Identify which cell holds the provided text, then report its (X, Y) central coordinate. 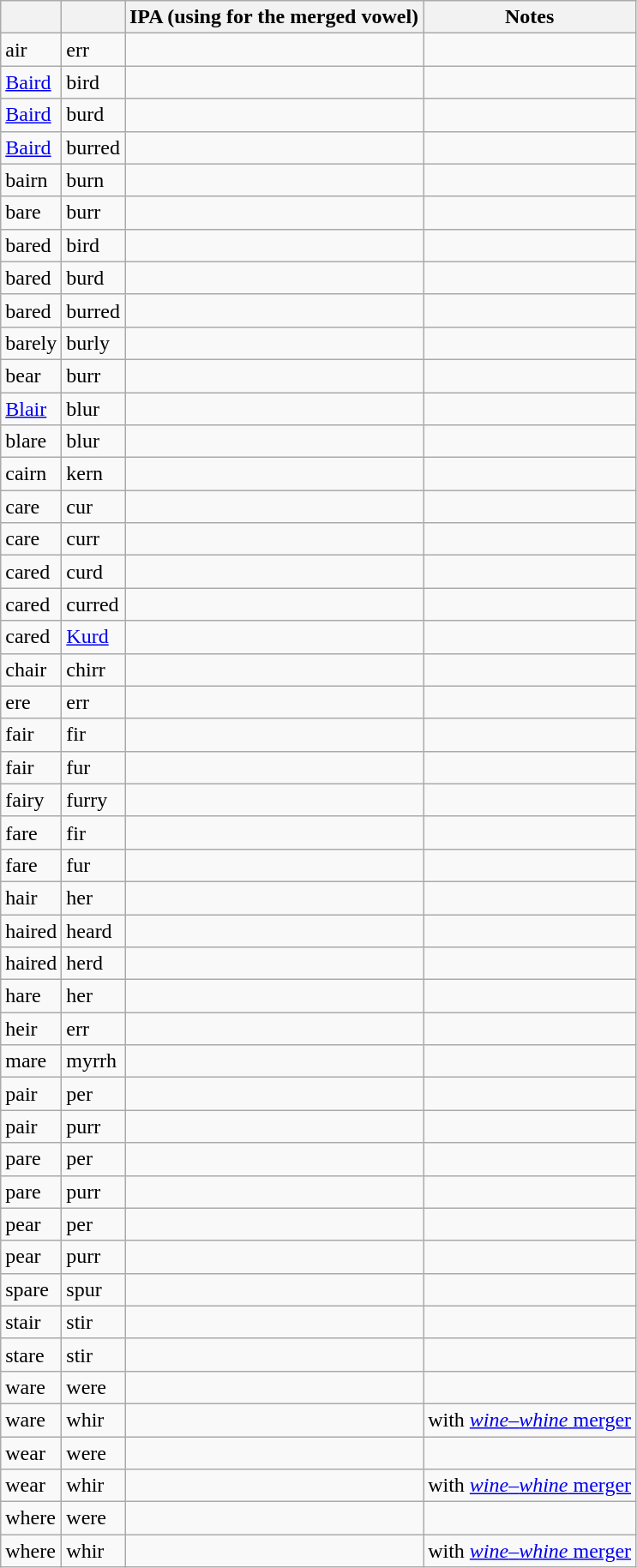
burly (93, 343)
hare (31, 996)
cur (93, 507)
spare (31, 1289)
kern (93, 474)
mare (31, 1061)
bairn (31, 180)
hair (31, 898)
stare (31, 1355)
chair (31, 670)
air (31, 50)
barely (31, 343)
Blair (31, 409)
curr (93, 539)
curred (93, 604)
stair (31, 1322)
myrrh (93, 1061)
herd (93, 964)
Notes (530, 17)
blare (31, 442)
burn (93, 180)
bear (31, 375)
Kurd (93, 637)
bare (31, 213)
chirr (93, 670)
curd (93, 572)
heard (93, 930)
furry (93, 800)
cairn (31, 474)
fairy (31, 800)
spur (93, 1289)
IPA (using for the merged vowel) (274, 17)
ere (31, 702)
heir (31, 1029)
